Return the (x, y) coordinate for the center point of the cell that contains the specified text.  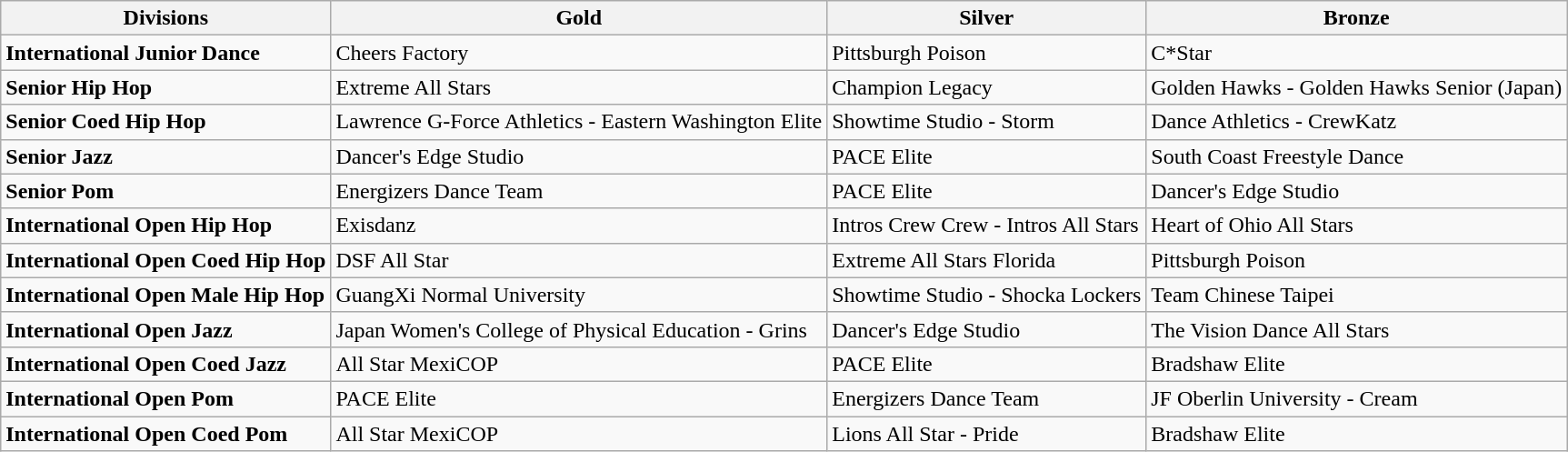
Exisdanz (579, 226)
C*Star (1356, 53)
Champion Legacy (987, 87)
Extreme All Stars Florida (987, 260)
South Coast Freestyle Dance (1356, 156)
International Junior Dance (165, 53)
Intros Crew Crew - Intros All Stars (987, 226)
Divisions (165, 18)
Senior Jazz (165, 156)
International Open Jazz (165, 329)
Dance Athletics - CrewKatz (1356, 122)
Showtime Studio - Storm (987, 122)
Golden Hawks - Golden Hawks Senior (Japan) (1356, 87)
Silver (987, 18)
International Open Coed Hip Hop (165, 260)
GuangXi Normal University (579, 295)
Senior Pom (165, 191)
JF Oberlin University - Cream (1356, 398)
Showtime Studio - Shocka Lockers (987, 295)
DSF All Star (579, 260)
International Open Pom (165, 398)
International Open Coed Pom (165, 434)
Japan Women's College of Physical Education - Grins (579, 329)
Gold (579, 18)
Senior Coed Hip Hop (165, 122)
Lawrence G-Force Athletics - Eastern Washington Elite (579, 122)
Heart of Ohio All Stars (1356, 226)
The Vision Dance All Stars (1356, 329)
Bronze (1356, 18)
Extreme All Stars (579, 87)
International Open Coed Jazz (165, 364)
International Open Hip Hop (165, 226)
International Open Male Hip Hop (165, 295)
Team Chinese Taipei (1356, 295)
Senior Hip Hop (165, 87)
Cheers Factory (579, 53)
Lions All Star - Pride (987, 434)
